Identify which cell holds the provided text, then report its [x, y] central coordinate. 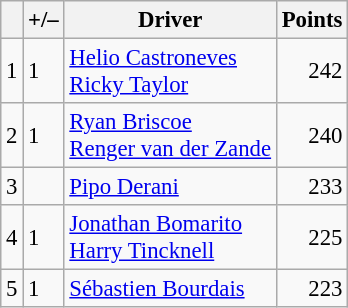
Helio Castroneves Ricky Taylor [170, 72]
240 [312, 136]
+/– [44, 20]
223 [312, 289]
Ryan Briscoe Renger van der Zande [170, 136]
Points [312, 20]
225 [312, 238]
Jonathan Bomarito Harry Tincknell [170, 238]
Pipo Derani [170, 187]
Driver [170, 20]
Sébastien Bourdais [170, 289]
5 [12, 289]
4 [12, 238]
242 [312, 72]
233 [312, 187]
3 [12, 187]
2 [12, 136]
